Provide the [X, Y] coordinate of the cell's center where the given text is located.  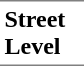
Street Level [42, 33]
